Extract the (X, Y) coordinate from the center of the cell holding the provided text.  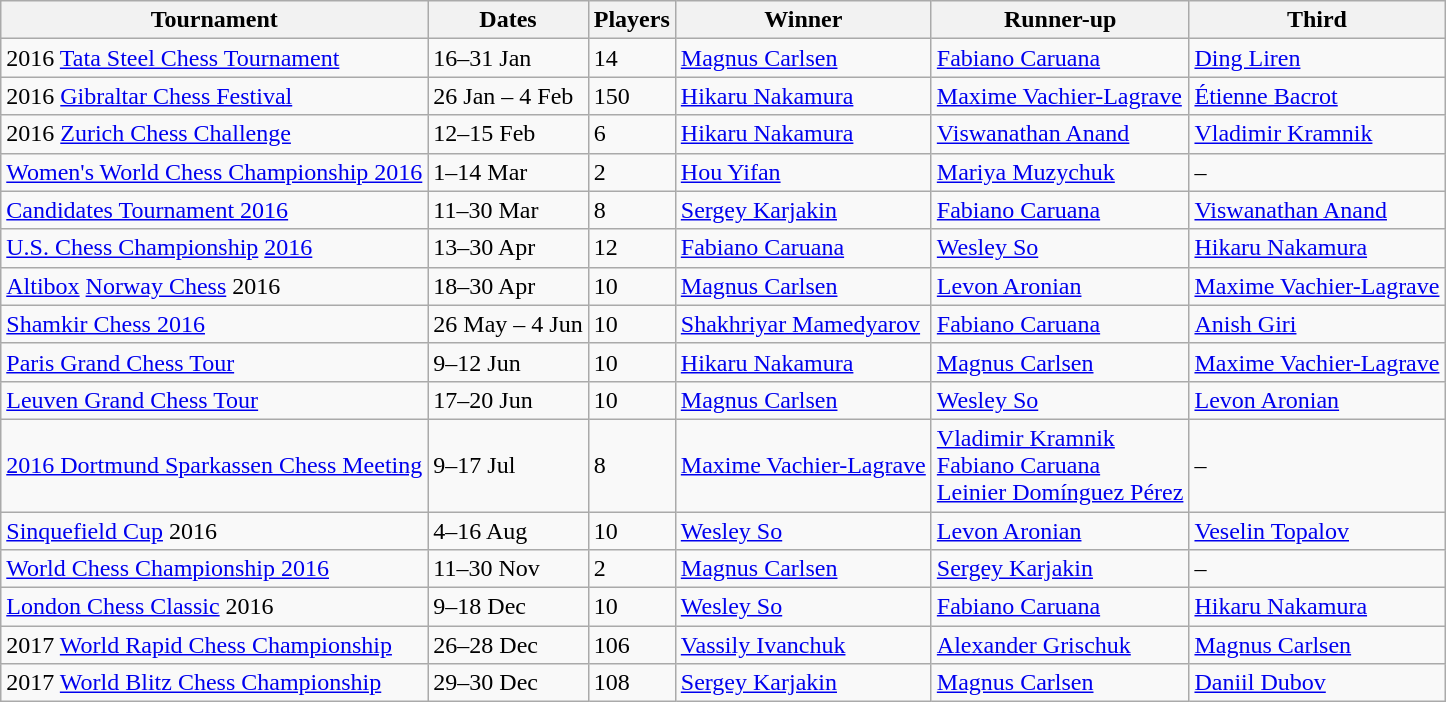
Dates (508, 20)
Vladimir Kramnik Fabiano Caruana Leinier Domínguez Pérez (1060, 465)
9–18 Dec (508, 607)
6 (632, 134)
26 Jan – 4 Feb (508, 96)
150 (632, 96)
26 May – 4 Jun (508, 324)
106 (632, 645)
London Chess Classic 2016 (214, 607)
Sinquefield Cup 2016 (214, 531)
16–31 Jan (508, 58)
26–28 Dec (508, 645)
12 (632, 248)
2017 World Blitz Chess Championship (214, 683)
Candidates Tournament 2016 (214, 210)
Anish Giri (1317, 324)
2016 Dortmund Sparkassen Chess Meeting (214, 465)
Paris Grand Chess Tour (214, 362)
1–14 Mar (508, 172)
Runner-up (1060, 20)
U.S. Chess Championship 2016 (214, 248)
Third (1317, 20)
12–15 Feb (508, 134)
World Chess Championship 2016 (214, 569)
Women's World Chess Championship 2016 (214, 172)
2016 Gibraltar Chess Festival (214, 96)
Shamkir Chess 2016 (214, 324)
29–30 Dec (508, 683)
17–20 Jun (508, 400)
13–30 Apr (508, 248)
Ding Liren (1317, 58)
Leuven Grand Chess Tour (214, 400)
2017 World Rapid Chess Championship (214, 645)
Vladimir Kramnik (1317, 134)
4–16 Aug (508, 531)
Alexander Grischuk (1060, 645)
Vassily Ivanchuk (803, 645)
Tournament (214, 20)
2016 Zurich Chess Challenge (214, 134)
Étienne Bacrot (1317, 96)
9–17 Jul (508, 465)
Altibox Norway Chess 2016 (214, 286)
Mariya Muzychuk (1060, 172)
Players (632, 20)
Winner (803, 20)
Daniil Dubov (1317, 683)
2016 Tata Steel Chess Tournament (214, 58)
Veselin Topalov (1317, 531)
9–12 Jun (508, 362)
18–30 Apr (508, 286)
Hou Yifan (803, 172)
11–30 Nov (508, 569)
11–30 Mar (508, 210)
Shakhriyar Mamedyarov (803, 324)
108 (632, 683)
14 (632, 58)
